Pinpoint the cell where the given text exists, returning its [x, y] midpoint coordinate. 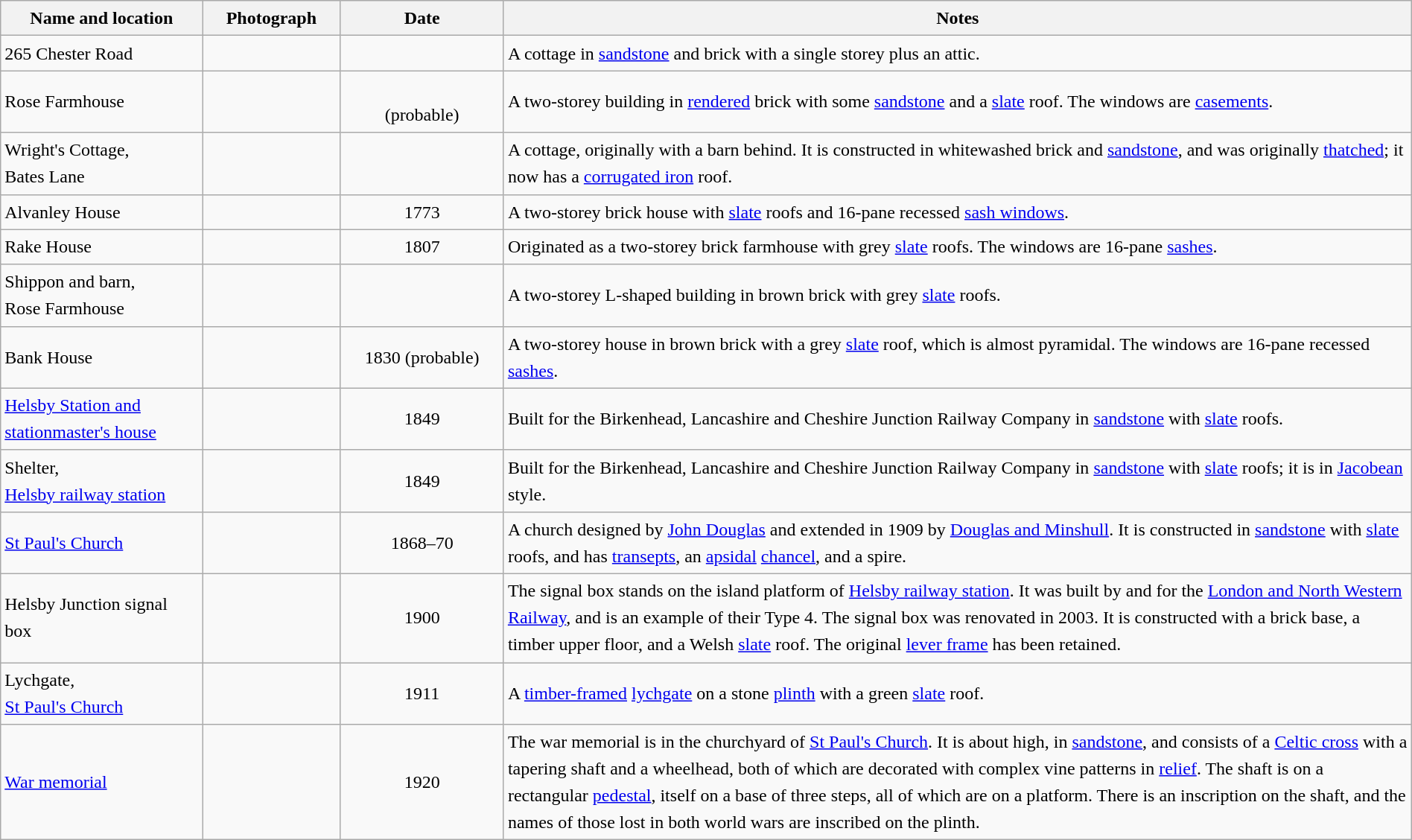
1868–70 [422, 542]
Shelter,Helsby railway station [101, 481]
Notes [958, 18]
War memorial [101, 782]
1911 [422, 694]
A two-storey L-shaped building in brown brick with grey slate roofs. [958, 295]
A two-storey house in brown brick with a grey slate roof, which is almost pyramidal. The windows are 16-pane recessed sashes. [958, 357]
A cottage in sandstone and brick with a single storey plus an attic. [958, 54]
Originated as a two-storey brick farmhouse with grey slate roofs. The windows are 16-pane sashes. [958, 247]
Built for the Birkenhead, Lancashire and Cheshire Junction Railway Company in sandstone with slate roofs. [958, 419]
Built for the Birkenhead, Lancashire and Cheshire Junction Railway Company in sandstone with slate roofs; it is in Jacobean style. [958, 481]
265 Chester Road [101, 54]
Rose Farmhouse [101, 101]
Photograph [271, 18]
Name and location [101, 18]
Lychgate,St Paul's Church [101, 694]
1830 (probable) [422, 357]
Helsby Junction signal box [101, 618]
1920 [422, 782]
A timber-framed lychgate on a stone plinth with a green slate roof. [958, 694]
(probable) [422, 101]
Date [422, 18]
1773 [422, 211]
Helsby Station and stationmaster's house [101, 419]
A two-storey building in rendered brick with some sandstone and a slate roof. The windows are casements. [958, 101]
St Paul's Church [101, 542]
Alvanley House [101, 211]
Bank House [101, 357]
1900 [422, 618]
A two-storey brick house with slate roofs and 16-pane recessed sash windows. [958, 211]
Wright's Cottage,Bates Lane [101, 164]
1807 [422, 247]
Rake House [101, 247]
Shippon and barn,Rose Farmhouse [101, 295]
